Detect which cell encompasses the target text, then output its [x, y] center coordinate. 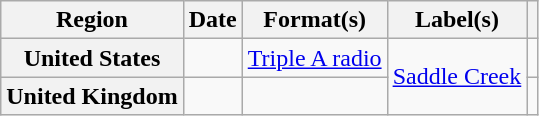
Triple A radio [314, 58]
Region [92, 20]
United States [92, 58]
Format(s) [314, 20]
Date [212, 20]
Label(s) [457, 20]
Saddle Creek [457, 77]
United Kingdom [92, 96]
